Output the (X, Y) coordinate of the center of the cell containing the given text.  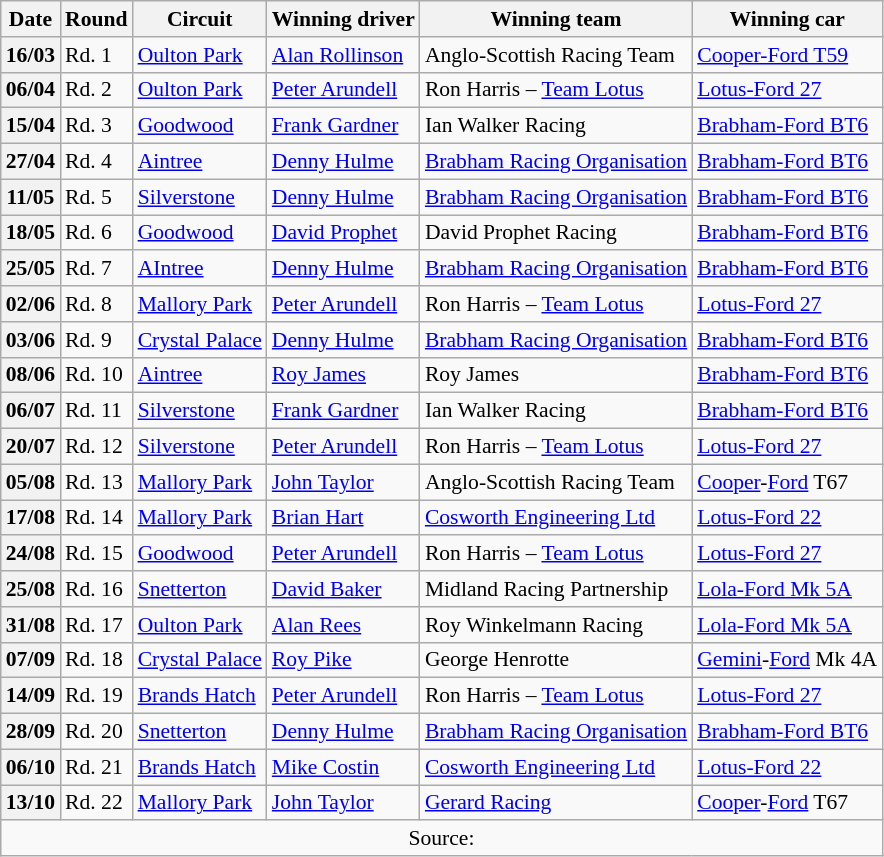
Rd. 8 (96, 304)
06/04 (30, 90)
Round (96, 19)
03/06 (30, 340)
Winning car (787, 19)
24/08 (30, 554)
Source: (442, 839)
Rd. 14 (96, 518)
14/09 (30, 696)
Rd. 17 (96, 625)
Rd. 6 (96, 233)
Rd. 13 (96, 482)
David Baker (344, 589)
27/04 (30, 162)
Mike Costin (344, 767)
Rd. 20 (96, 732)
Rd. 2 (96, 90)
Rd. 21 (96, 767)
Alan Rees (344, 625)
16/03 (30, 55)
David Prophet (344, 233)
AIntree (200, 269)
Rd. 3 (96, 126)
Rd. 9 (96, 340)
Rd. 18 (96, 660)
David Prophet Racing (556, 233)
28/09 (30, 732)
Rd. 7 (96, 269)
Rd. 4 (96, 162)
Brian Hart (344, 518)
31/08 (30, 625)
Alan Rollinson (344, 55)
25/05 (30, 269)
Rd. 1 (96, 55)
Midland Racing Partnership (556, 589)
06/07 (30, 411)
Gerard Racing (556, 803)
Winning driver (344, 19)
11/05 (30, 197)
13/10 (30, 803)
15/04 (30, 126)
Rd. 16 (96, 589)
Rd. 15 (96, 554)
Rd. 11 (96, 411)
Cooper-Ford T59 (787, 55)
02/06 (30, 304)
18/05 (30, 233)
25/08 (30, 589)
06/10 (30, 767)
Rd. 22 (96, 803)
07/09 (30, 660)
20/07 (30, 447)
Circuit (200, 19)
Rd. 19 (96, 696)
Rd. 12 (96, 447)
Rd. 5 (96, 197)
17/08 (30, 518)
Gemini-Ford Mk 4A (787, 660)
Date (30, 19)
Roy Winkelmann Racing (556, 625)
05/08 (30, 482)
George Henrotte (556, 660)
Winning team (556, 19)
Rd. 10 (96, 375)
Roy Pike (344, 660)
08/06 (30, 375)
